Detect which cell encompasses the target text, then output its (x, y) center coordinate. 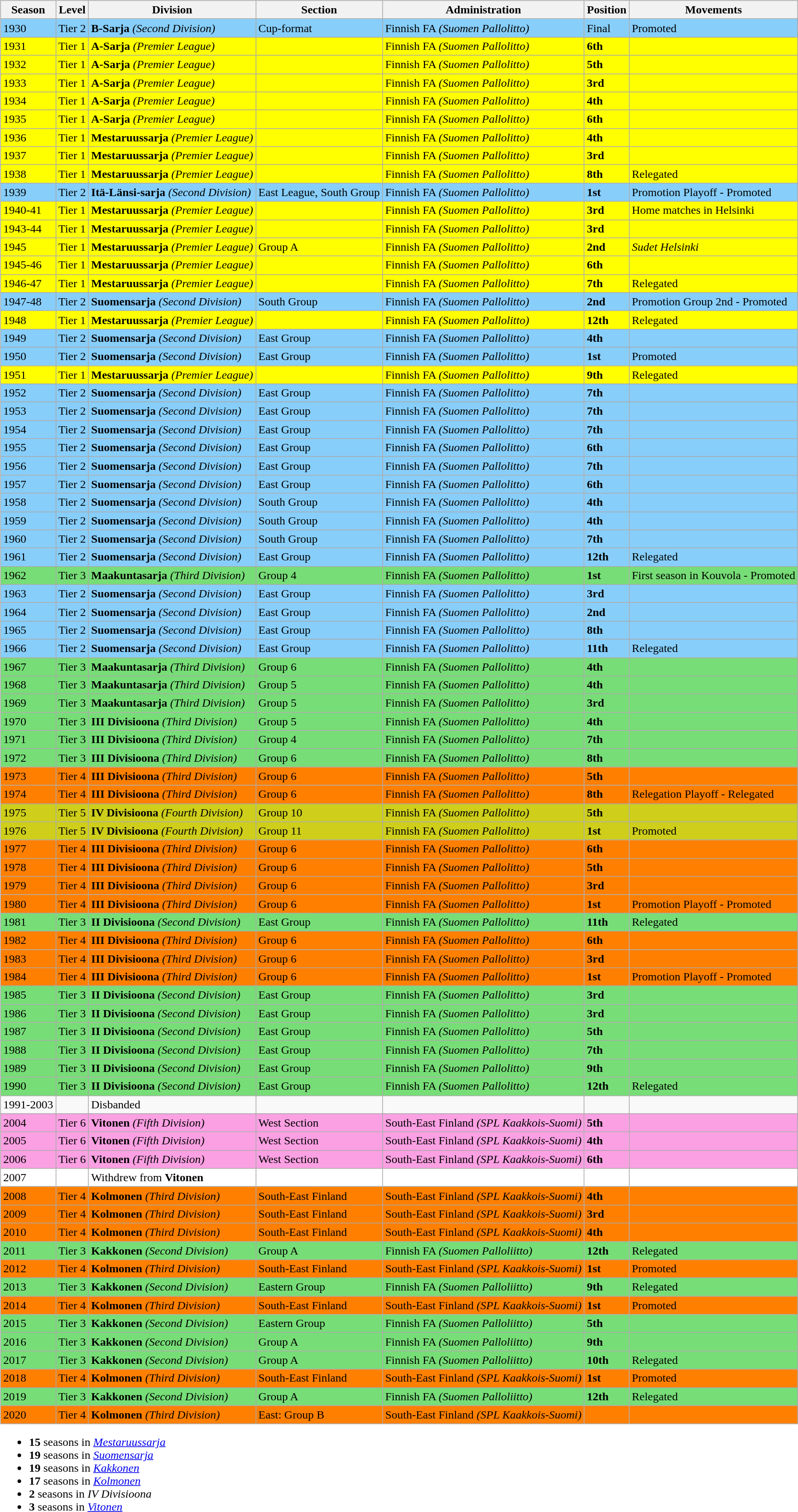
1978 (28, 867)
B-Sarja (Second Division) (173, 28)
1956 (28, 466)
1951 (28, 374)
2014 (28, 1305)
2006 (28, 1159)
East League, South Group (319, 192)
1972 (28, 758)
1966 (28, 648)
1980 (28, 904)
1981 (28, 922)
1967 (28, 667)
Promotion Group 2nd - Promoted (714, 302)
Season (28, 10)
1970 (28, 721)
1945-46 (28, 265)
1960 (28, 539)
East: Group B (319, 1415)
2018 (28, 1378)
1949 (28, 338)
1961 (28, 557)
1946-47 (28, 283)
Group 11 (319, 831)
1962 (28, 575)
1964 (28, 612)
Position (607, 10)
1963 (28, 593)
1975 (28, 813)
Administration (483, 10)
Cup-format (319, 28)
1930 (28, 28)
1990 (28, 1086)
2005 (28, 1141)
1931 (28, 46)
1935 (28, 119)
1950 (28, 356)
2004 (28, 1123)
Group 10 (319, 813)
1974 (28, 794)
Level (72, 10)
1973 (28, 776)
1958 (28, 502)
2008 (28, 1196)
1945 (28, 247)
1984 (28, 977)
1947-48 (28, 302)
10th (607, 1360)
Home matches in Helsinki (714, 210)
1938 (28, 174)
Relegation Playoff - Relegated (714, 794)
1943-44 (28, 229)
1954 (28, 430)
Withdrew from Vitonen (173, 1177)
1934 (28, 101)
Final (607, 28)
1939 (28, 192)
2020 (28, 1415)
2007 (28, 1177)
2013 (28, 1287)
2019 (28, 1396)
1982 (28, 940)
1965 (28, 630)
1955 (28, 448)
1953 (28, 411)
1987 (28, 1032)
2012 (28, 1269)
2017 (28, 1360)
1971 (28, 740)
1985 (28, 995)
1976 (28, 831)
1957 (28, 484)
1968 (28, 685)
2009 (28, 1214)
Sudet Helsinki (714, 247)
1986 (28, 1013)
2010 (28, 1232)
1933 (28, 83)
1977 (28, 849)
1988 (28, 1050)
Itä-Länsi-sarja (Second Division) (173, 192)
Section (319, 10)
2016 (28, 1342)
1959 (28, 521)
1936 (28, 138)
Division (173, 10)
2011 (28, 1251)
1989 (28, 1068)
1979 (28, 885)
1932 (28, 64)
1948 (28, 320)
2015 (28, 1324)
First season in Kouvola - Promoted (714, 575)
1991-2003 (28, 1105)
1969 (28, 703)
1983 (28, 958)
Movements (714, 10)
1940-41 (28, 210)
1937 (28, 156)
Disbanded (173, 1105)
1952 (28, 393)
